Find where the given text appears and provide that cell's center as (x, y) coordinate. 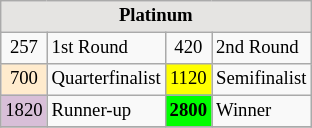
Runner-up (106, 112)
Semifinalist (262, 80)
Winner (262, 112)
2800 (188, 112)
257 (24, 48)
420 (188, 48)
Platinum (156, 16)
700 (24, 80)
2nd Round (262, 48)
1st Round (106, 48)
Quarterfinalist (106, 80)
1120 (188, 80)
1820 (24, 112)
